Scan for the cell matching the given text and deliver its (X, Y) coordinate at center. 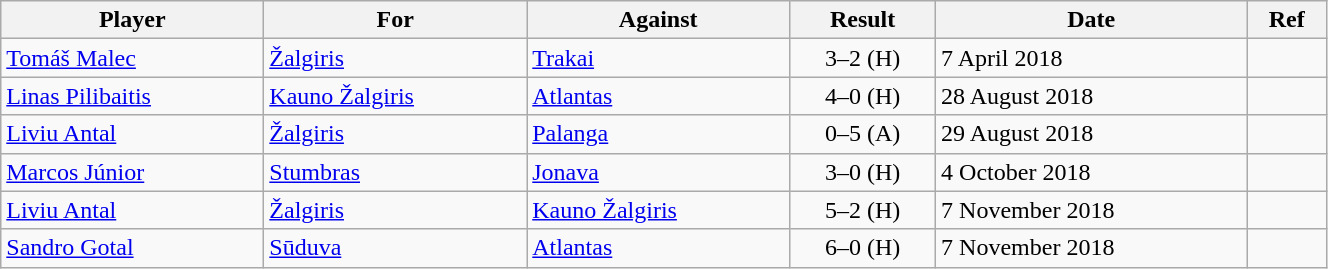
4–0 (H) (863, 96)
Result (863, 20)
0–5 (A) (863, 134)
Marcos Júnior (132, 172)
Sūduva (396, 248)
Against (658, 20)
5–2 (H) (863, 210)
Ref (1287, 20)
7 April 2018 (1092, 58)
3–0 (H) (863, 172)
For (396, 20)
3–2 (H) (863, 58)
28 August 2018 (1092, 96)
Stumbras (396, 172)
Tomáš Malec (132, 58)
Date (1092, 20)
Linas Pilibaitis (132, 96)
Sandro Gotal (132, 248)
6–0 (H) (863, 248)
Player (132, 20)
4 October 2018 (1092, 172)
Palanga (658, 134)
29 August 2018 (1092, 134)
Trakai (658, 58)
Jonava (658, 172)
